From the cell containing the given text, extract its center point as [X, Y] coordinate. 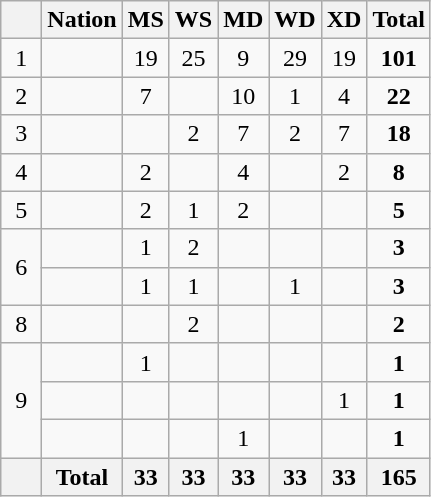
10 [244, 96]
6 [22, 267]
WD [295, 20]
Nation [82, 20]
18 [399, 134]
XD [344, 20]
22 [399, 96]
29 [295, 58]
101 [399, 58]
165 [399, 477]
25 [193, 58]
WS [193, 20]
MD [244, 20]
MS [146, 20]
